Extract the [X, Y] coordinate from the center of the cell holding the provided text.  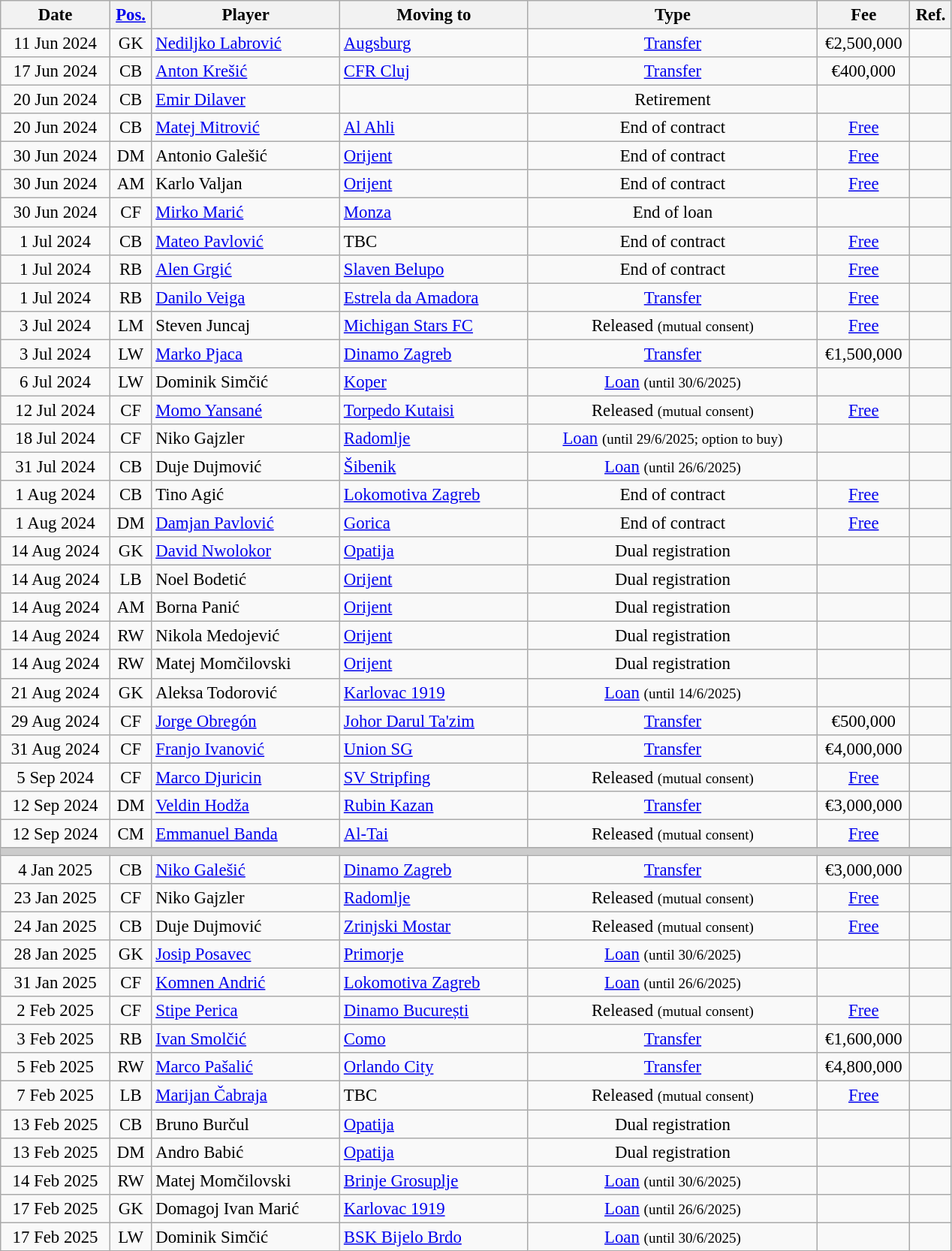
Steven Juncaj [246, 325]
Mateo Pavlović [246, 241]
31 Jul 2024 [56, 466]
5 Sep 2024 [56, 777]
CFR Cluj [434, 71]
Augsburg [434, 44]
4 Jan 2025 [56, 870]
Stipe Perica [246, 1011]
Momo Yansané [246, 410]
CM [131, 833]
Marijan Čabraja [246, 1096]
Borna Panić [246, 607]
End of loan [673, 213]
€4,800,000 [863, 1067]
Noel Bodetić [246, 580]
Bruno Burčul [246, 1124]
Monza [434, 213]
3 Feb 2025 [56, 1039]
Fee [863, 15]
7 Feb 2025 [56, 1096]
Marko Pjaca [246, 354]
Zrinjski Mostar [434, 927]
BSK Bijelo Brdo [434, 1237]
Rubin Kazan [434, 806]
Union SG [434, 749]
Date [56, 15]
Nediljko Labrović [246, 44]
Ivan Smolčić [246, 1039]
Aleksa Todorović [246, 692]
Al Ahli [434, 128]
11 Jun 2024 [56, 44]
Karlo Valjan [246, 184]
6 Jul 2024 [56, 382]
2 Feb 2025 [56, 1011]
18 Jul 2024 [56, 439]
21 Aug 2024 [56, 692]
29 Aug 2024 [56, 721]
Gorica [434, 523]
Primorje [434, 954]
Emir Dilaver [246, 100]
€2,500,000 [863, 44]
Andro Babić [246, 1152]
Player [246, 15]
€400,000 [863, 71]
Tino Agić [246, 495]
Koper [434, 382]
Niko Galešić [246, 870]
Al-Tai [434, 833]
Damjan Pavlović [246, 523]
Ref. [931, 15]
14 Feb 2025 [56, 1180]
Nikola Medojević [246, 636]
Matej Mitrović [246, 128]
Como [434, 1039]
€1,500,000 [863, 354]
31 Jan 2025 [56, 983]
Pos. [131, 15]
Retirement [673, 100]
David Nwolokor [246, 551]
12 Jul 2024 [56, 410]
Anton Krešić [246, 71]
Veldin Hodža [246, 806]
Loan (until 14/6/2025) [673, 692]
Marco Pašalić [246, 1067]
17 Jun 2024 [56, 71]
Estrela da Amadora [434, 297]
Komnen Andrić [246, 983]
Johor Darul Ta'zim [434, 721]
Šibenik [434, 466]
Brinje Grosuplje [434, 1180]
Alen Grgić [246, 269]
28 Jan 2025 [56, 954]
SV Stripfing [434, 777]
Domagoj Ivan Marić [246, 1208]
Loan (until 29/6/2025; option to buy) [673, 439]
31 Aug 2024 [56, 749]
LM [131, 325]
24 Jan 2025 [56, 927]
23 Jan 2025 [56, 898]
Marco Djuricin [246, 777]
Torpedo Kutaisi [434, 410]
Jorge Obregón [246, 721]
€4,000,000 [863, 749]
Michigan Stars FC [434, 325]
Orlando City [434, 1067]
Josip Posavec [246, 954]
Mirko Marić [246, 213]
Franjo Ivanović [246, 749]
Emmanuel Banda [246, 833]
5 Feb 2025 [56, 1067]
Moving to [434, 15]
Dinamo București [434, 1011]
Antonio Galešić [246, 156]
Danilo Veiga [246, 297]
€1,600,000 [863, 1039]
Slaven Belupo [434, 269]
Type [673, 15]
€500,000 [863, 721]
